Identify which cell holds the provided text, then report its (X, Y) central coordinate. 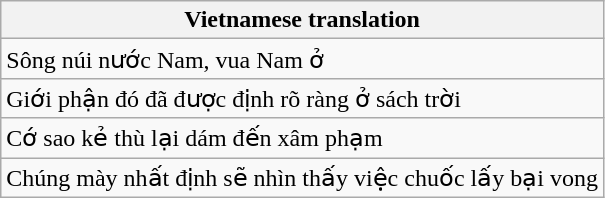
Cớ sao kẻ thù lại dám đến xâm phạm (302, 138)
Giới phận đó đã được định rõ ràng ở sách trời (302, 98)
Sông núi nước Nam, vua Nam ở (302, 59)
Vietnamese translation (302, 20)
Chúng mày nhất định sẽ nhìn thấy việc chuốc lấy bại vong (302, 178)
